Determine the [x, y] coordinate at the center of the cell enclosing the given text.  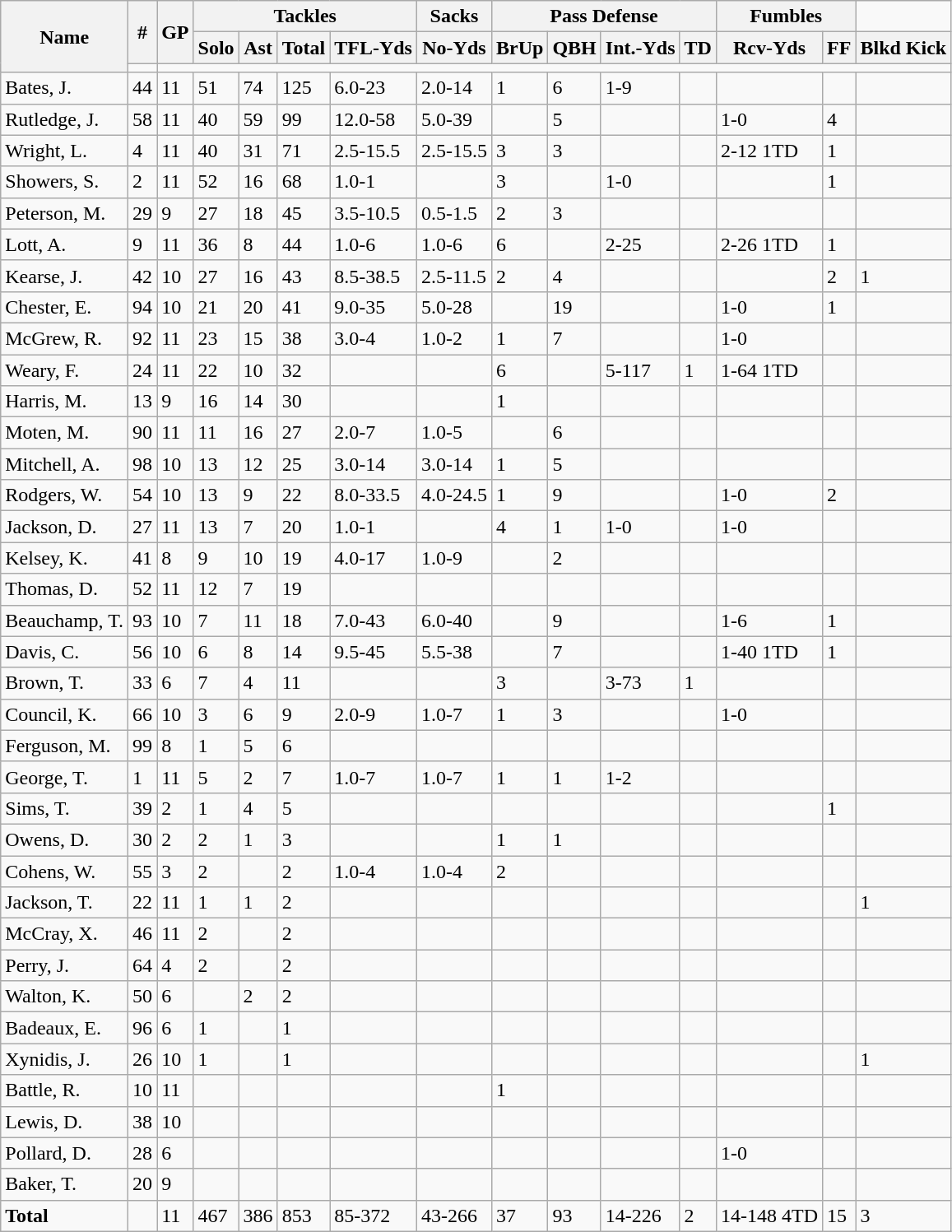
32 [304, 370]
1.0-9 [454, 558]
29 [143, 213]
Blkd Kick [903, 48]
2-26 1TD [769, 244]
23 [216, 338]
Sacks [454, 16]
45 [304, 213]
5-117 [640, 370]
24 [143, 370]
4.0-17 [374, 558]
94 [143, 307]
50 [143, 997]
5.5-38 [454, 652]
Perry, J. [64, 965]
9.5-45 [374, 652]
Fumbles [785, 16]
Mitchell, A. [64, 464]
Harris, M. [64, 402]
Cohens, W. [64, 872]
5.0-28 [454, 307]
90 [143, 433]
# [143, 32]
Wright, L. [64, 151]
No-Yds [454, 48]
33 [143, 683]
7.0-43 [374, 621]
Lott, A. [64, 244]
6.0-23 [374, 88]
TD [698, 48]
3.0-4 [374, 338]
37 [519, 1216]
Jackson, T. [64, 903]
Solo [216, 48]
McCray, X. [64, 934]
Peterson, M. [64, 213]
39 [143, 808]
68 [304, 182]
Moten, M. [64, 433]
28 [143, 1153]
42 [143, 276]
1.0-5 [454, 433]
Beauchamp, T. [64, 621]
2.0-14 [454, 88]
Bates, J. [64, 88]
Xynidis, J. [64, 1059]
1-2 [640, 777]
4.0-24.5 [454, 495]
Battle, R. [64, 1090]
Brown, T. [64, 683]
85-372 [374, 1216]
Thomas, D. [64, 589]
Kearse, J. [64, 276]
FF [839, 48]
Ferguson, M. [64, 746]
Ast [258, 48]
58 [143, 119]
2.5-11.5 [454, 276]
Rcv-Yds [769, 48]
386 [258, 1216]
26 [143, 1059]
1.0-2 [454, 338]
1-40 1TD [769, 652]
2-25 [640, 244]
56 [143, 652]
Pass Defense [604, 16]
6.0-40 [454, 621]
1-64 1TD [769, 370]
51 [216, 88]
Rutledge, J. [64, 119]
96 [143, 1028]
Lewis, D. [64, 1122]
BrUp [519, 48]
0.5-1.5 [454, 213]
55 [143, 872]
Baker, T. [64, 1184]
14-148 4TD [769, 1216]
Tackles [304, 16]
853 [304, 1216]
Name [64, 36]
12.0-58 [374, 119]
2-12 1TD [769, 151]
Davis, C. [64, 652]
74 [258, 88]
1-9 [640, 88]
2.0-9 [374, 714]
GP [175, 32]
8.0-33.5 [374, 495]
8.5-38.5 [374, 276]
43 [304, 276]
Pollard, D. [64, 1153]
64 [143, 965]
125 [304, 88]
14-226 [640, 1216]
2.0-7 [374, 433]
46 [143, 934]
Badeaux, E. [64, 1028]
59 [258, 119]
Walton, K. [64, 997]
Weary, F. [64, 370]
92 [143, 338]
3.5-10.5 [374, 213]
467 [216, 1216]
McGrew, R. [64, 338]
21 [216, 307]
25 [304, 464]
1-6 [769, 621]
43-266 [454, 1216]
66 [143, 714]
71 [304, 151]
Council, K. [64, 714]
98 [143, 464]
31 [258, 151]
George, T. [64, 777]
Kelsey, K. [64, 558]
3-73 [640, 683]
Owens, D. [64, 839]
5.0-39 [454, 119]
Sims, T. [64, 808]
Int.-Yds [640, 48]
QBH [574, 48]
Showers, S. [64, 182]
9.0-35 [374, 307]
Chester, E. [64, 307]
Jackson, D. [64, 527]
36 [216, 244]
TFL-Yds [374, 48]
54 [143, 495]
Rodgers, W. [64, 495]
